Determine the (X, Y) coordinate at the center of the cell enclosing the given text.  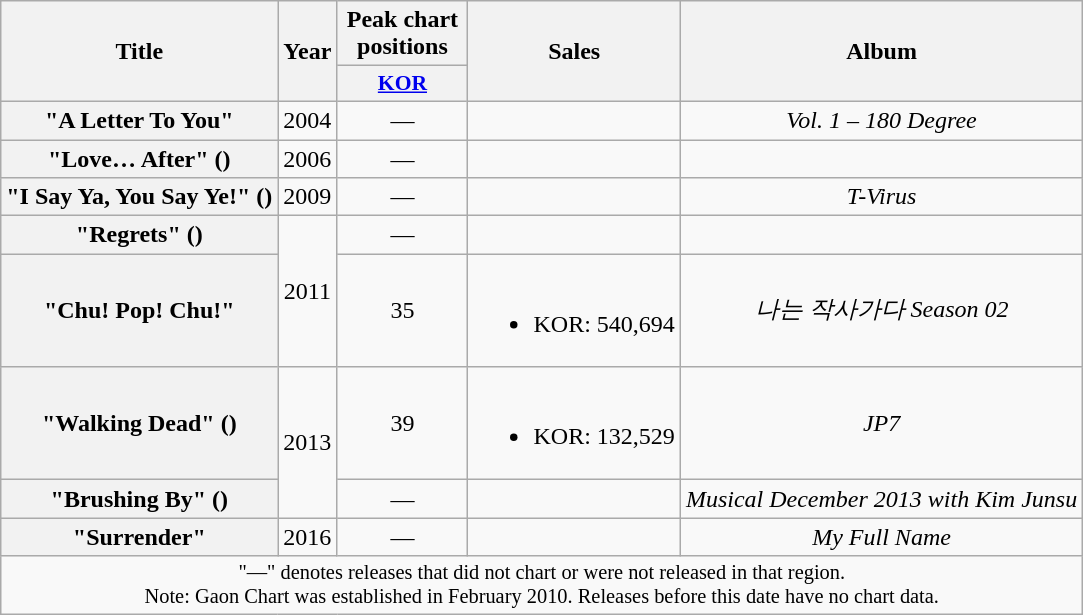
Sales (574, 52)
KOR: 540,694 (574, 310)
"A Letter To You" (140, 120)
Vol. 1 – 180 Degree (881, 120)
2009 (308, 197)
"Regrets" () (140, 235)
T-Virus (881, 197)
"I Say Ya, You Say Ye!" () (140, 197)
"Love… After" () (140, 159)
"Walking Dead" () (140, 424)
Title (140, 52)
"Surrender" (140, 537)
2016 (308, 537)
나는 작사가다 Season 02 (881, 310)
KOR (402, 84)
35 (402, 310)
2006 (308, 159)
"Brushing By" () (140, 499)
JP7 (881, 424)
Year (308, 52)
Peak chart positions (402, 34)
"Chu! Pop! Chu!" (140, 310)
2011 (308, 292)
2013 (308, 442)
My Full Name (881, 537)
KOR: 132,529 (574, 424)
2004 (308, 120)
39 (402, 424)
Album (881, 52)
Musical December 2013 with Kim Junsu (881, 499)
